Provide the [X, Y] coordinate of the cell's center where the given text is located.  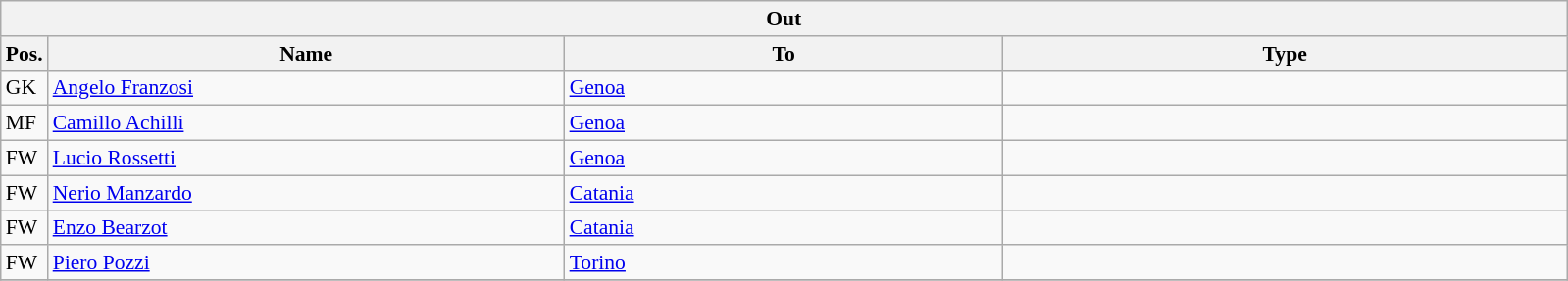
Out [784, 19]
Name [306, 54]
Lucio Rossetti [306, 159]
GK [25, 88]
Piero Pozzi [306, 263]
Type [1285, 54]
To [784, 54]
Pos. [25, 54]
Nerio Manzardo [306, 193]
Angelo Franzosi [306, 88]
MF [25, 123]
Enzo Bearzot [306, 228]
Camillo Achilli [306, 123]
Torino [784, 263]
